Scan for the cell matching the given text and deliver its (X, Y) coordinate at center. 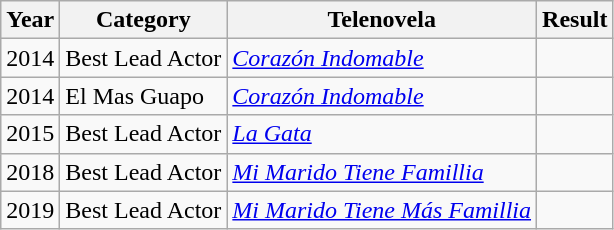
El Mas Guapo (144, 96)
2019 (30, 210)
Year (30, 20)
2015 (30, 134)
Result (575, 20)
2018 (30, 172)
Category (144, 20)
Mi Marido Tiene Famillia (382, 172)
La Gata (382, 134)
Telenovela (382, 20)
Mi Marido Tiene Más Famillia (382, 210)
